Detect which cell encompasses the target text, then output its [x, y] center coordinate. 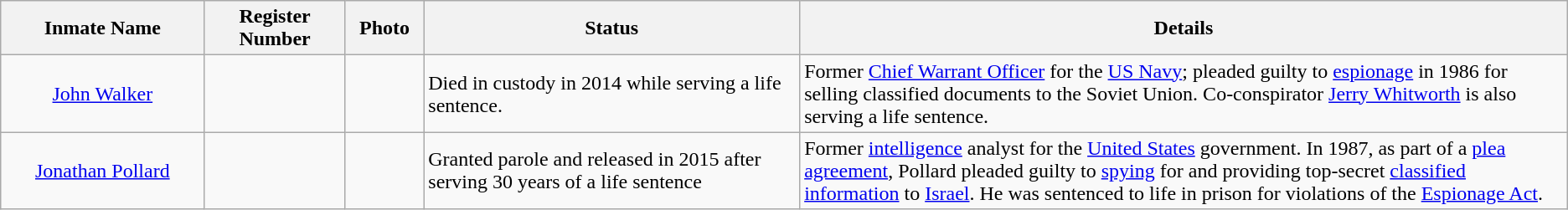
Register Number [275, 28]
Jonathan Pollard [102, 171]
Photo [384, 28]
Details [1184, 28]
Status [611, 28]
Granted parole and released in 2015 after serving 30 years of a life sentence [611, 171]
John Walker [102, 94]
Died in custody in 2014 while serving a life sentence. [611, 94]
Inmate Name [102, 28]
